Scan for the cell matching the given text and deliver its [x, y] coordinate at center. 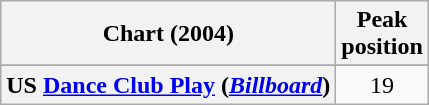
Peakposition [382, 34]
Chart (2004) [168, 34]
US Dance Club Play (Billboard) [168, 85]
19 [382, 85]
